Determine the [X, Y] coordinate at the center of the cell enclosing the given text.  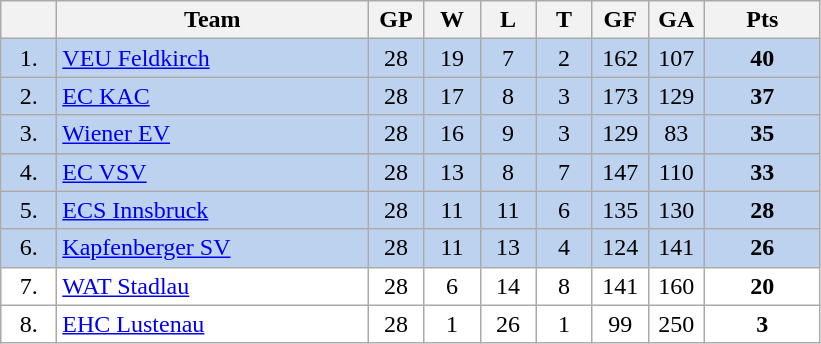
Kapfenberger SV [212, 248]
8. [29, 324]
2. [29, 96]
33 [762, 172]
14 [508, 286]
17 [452, 96]
GP [396, 20]
16 [452, 134]
250 [676, 324]
83 [676, 134]
Wiener EV [212, 134]
1. [29, 58]
110 [676, 172]
40 [762, 58]
99 [620, 324]
WAT Stadlau [212, 286]
4. [29, 172]
19 [452, 58]
Team [212, 20]
T [564, 20]
EHC Lustenau [212, 324]
VEU Feldkirch [212, 58]
7. [29, 286]
35 [762, 134]
ECS Innsbruck [212, 210]
5. [29, 210]
9 [508, 134]
L [508, 20]
GF [620, 20]
4 [564, 248]
173 [620, 96]
135 [620, 210]
2 [564, 58]
107 [676, 58]
147 [620, 172]
EC KAC [212, 96]
162 [620, 58]
W [452, 20]
20 [762, 286]
6. [29, 248]
Pts [762, 20]
124 [620, 248]
GA [676, 20]
37 [762, 96]
3. [29, 134]
130 [676, 210]
EC VSV [212, 172]
160 [676, 286]
